Scan for the cell matching the given text and deliver its (X, Y) coordinate at center. 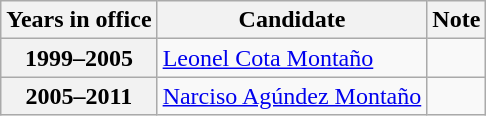
Candidate (292, 20)
Leonel Cota Montaño (292, 58)
2005–2011 (79, 96)
Narciso Agúndez Montaño (292, 96)
Note (456, 20)
1999–2005 (79, 58)
Years in office (79, 20)
